Capture the cell that displays the provided text and extract its [x, y] central coordinate. 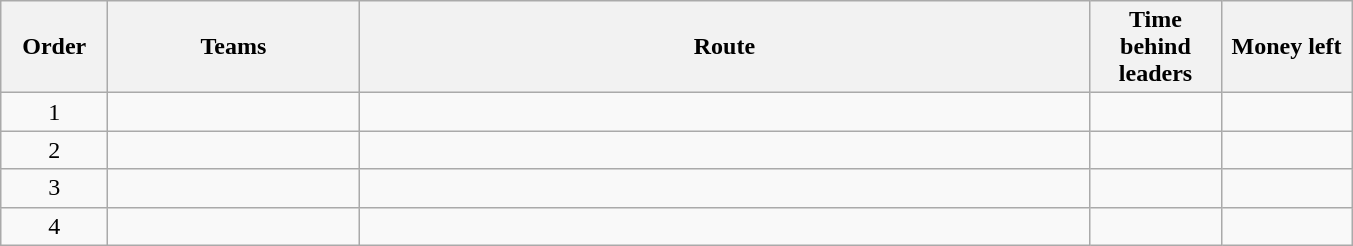
1 [54, 112]
2 [54, 150]
Time behind leaders [1156, 47]
Teams [234, 47]
Route [724, 47]
Money left [1286, 47]
3 [54, 188]
4 [54, 226]
Order [54, 47]
